Determine the [x, y] coordinate at the center of the cell enclosing the given text.  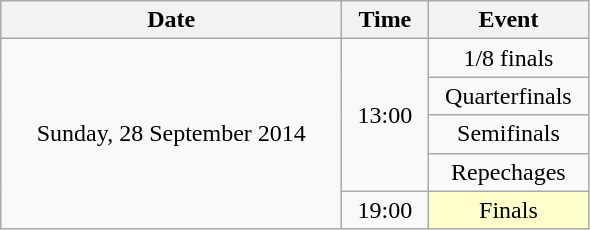
19:00 [385, 210]
Date [172, 20]
Sunday, 28 September 2014 [172, 134]
Quarterfinals [508, 96]
Event [508, 20]
Repechages [508, 172]
Semifinals [508, 134]
Finals [508, 210]
1/8 finals [508, 58]
Time [385, 20]
13:00 [385, 115]
